Pinpoint the cell where the given text exists, returning its (X, Y) midpoint coordinate. 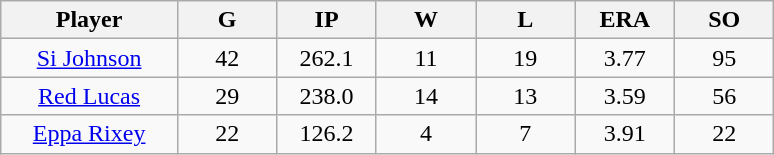
W (426, 20)
Si Johnson (90, 58)
3.91 (624, 134)
13 (526, 96)
3.77 (624, 58)
14 (426, 96)
IP (326, 20)
7 (526, 134)
262.1 (326, 58)
G (226, 20)
11 (426, 58)
29 (226, 96)
Player (90, 20)
4 (426, 134)
95 (724, 58)
238.0 (326, 96)
56 (724, 96)
42 (226, 58)
Eppa Rixey (90, 134)
L (526, 20)
126.2 (326, 134)
19 (526, 58)
3.59 (624, 96)
SO (724, 20)
Red Lucas (90, 96)
ERA (624, 20)
